Identify which cell holds the provided text, then report its [X, Y] central coordinate. 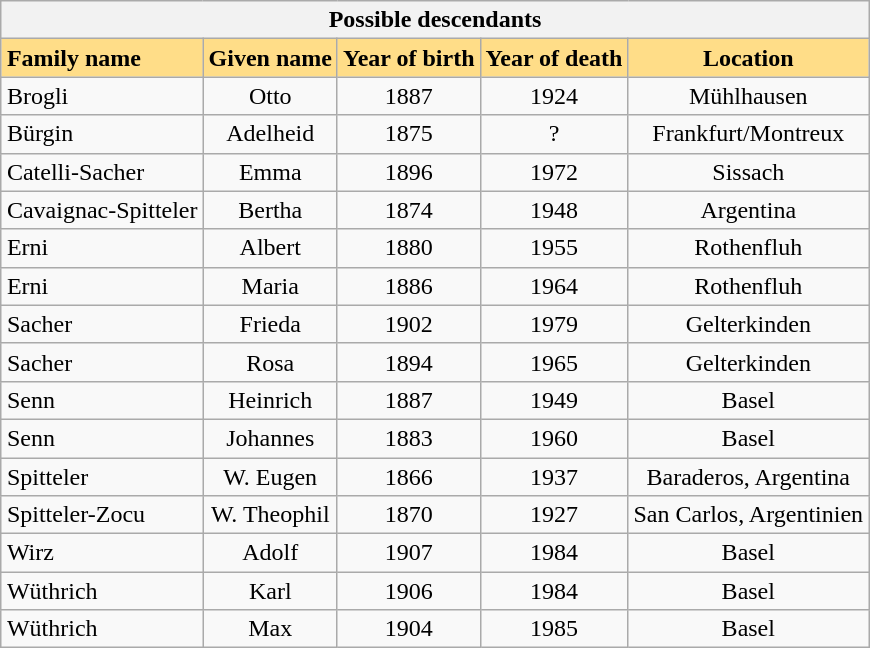
W. Theophil [270, 515]
Given name [270, 58]
1880 [408, 248]
1866 [408, 477]
Year of birth [408, 58]
1965 [554, 362]
? [554, 134]
Johannes [270, 438]
Otto [270, 96]
Max [270, 629]
1875 [408, 134]
1883 [408, 438]
Albert [270, 248]
Cavaignac-Spitteler [102, 210]
1972 [554, 172]
1904 [408, 629]
Bertha [270, 210]
Bürgin [102, 134]
Rosa [270, 362]
1870 [408, 515]
Maria [270, 286]
1906 [408, 591]
Baraderos, Argentina [748, 477]
Mühlhausen [748, 96]
1924 [554, 96]
Emma [270, 172]
Location [748, 58]
1902 [408, 324]
Adolf [270, 553]
Wirz [102, 553]
Year of death [554, 58]
1886 [408, 286]
Catelli-Sacher [102, 172]
1927 [554, 515]
1937 [554, 477]
Heinrich [270, 400]
1907 [408, 553]
W. Eugen [270, 477]
1979 [554, 324]
Frankfurt/Montreux [748, 134]
Spitteler [102, 477]
San Carlos, Argentinien [748, 515]
1894 [408, 362]
1955 [554, 248]
1948 [554, 210]
Frieda [270, 324]
1985 [554, 629]
Adelheid [270, 134]
1949 [554, 400]
1960 [554, 438]
Argentina [748, 210]
Possible descendants [434, 20]
Karl [270, 591]
1896 [408, 172]
1874 [408, 210]
Spitteler-Zocu [102, 515]
Sissach [748, 172]
Brogli [102, 96]
1964 [554, 286]
Family name [102, 58]
